Identify which cell holds the provided text, then report its [X, Y] central coordinate. 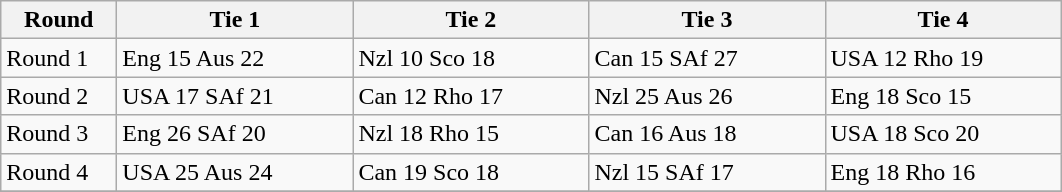
Round 1 [59, 58]
Can 12 Rho 17 [471, 96]
Round 4 [59, 172]
USA 12 Rho 19 [943, 58]
Can 16 Aus 18 [707, 134]
Can 15 SAf 27 [707, 58]
Tie 4 [943, 20]
Eng 26 SAf 20 [235, 134]
Eng 15 Aus 22 [235, 58]
Eng 18 Rho 16 [943, 172]
Tie 1 [235, 20]
USA 17 SAf 21 [235, 96]
Tie 2 [471, 20]
Tie 3 [707, 20]
Nzl 10 Sco 18 [471, 58]
USA 25 Aus 24 [235, 172]
Round 3 [59, 134]
Nzl 18 Rho 15 [471, 134]
Nzl 15 SAf 17 [707, 172]
Eng 18 Sco 15 [943, 96]
Round 2 [59, 96]
Can 19 Sco 18 [471, 172]
Round [59, 20]
Nzl 25 Aus 26 [707, 96]
USA 18 Sco 20 [943, 134]
